Return [x, y] of the center of cell containing provided text 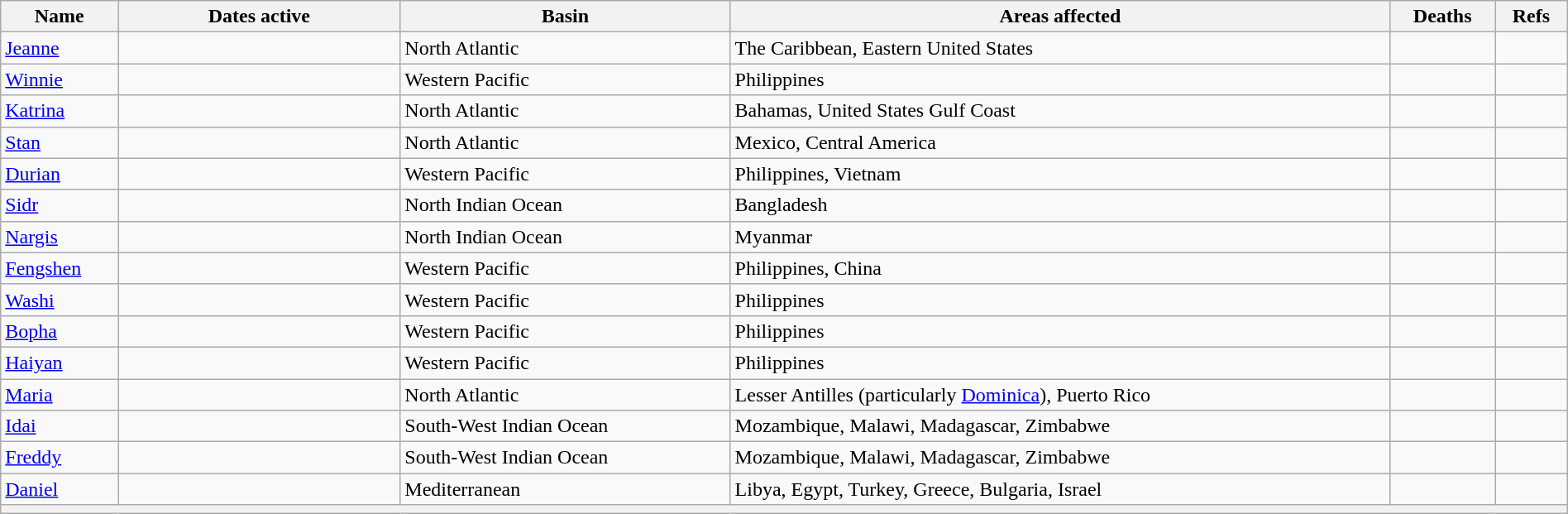
Washi [60, 300]
Name [60, 17]
Dates active [260, 17]
Bangladesh [1060, 205]
Myanmar [1060, 237]
Mediterranean [566, 489]
Philippines, China [1060, 268]
Jeanne [60, 48]
Freddy [60, 458]
Refs [1532, 17]
Bahamas, United States Gulf Coast [1060, 111]
Areas affected [1060, 17]
Durian [60, 174]
Fengshen [60, 268]
Basin [566, 17]
Deaths [1442, 17]
Haiyan [60, 363]
Lesser Antilles (particularly Dominica), Puerto Rico [1060, 395]
Sidr [60, 205]
Nargis [60, 237]
Philippines, Vietnam [1060, 174]
Idai [60, 426]
Mexico, Central America [1060, 142]
Katrina [60, 111]
Stan [60, 142]
The Caribbean, Eastern United States [1060, 48]
Daniel [60, 489]
Winnie [60, 79]
Maria [60, 395]
Bopha [60, 331]
Libya, Egypt, Turkey, Greece, Bulgaria, Israel [1060, 489]
